Determine the (X, Y) coordinate at the center of the cell enclosing the given text.  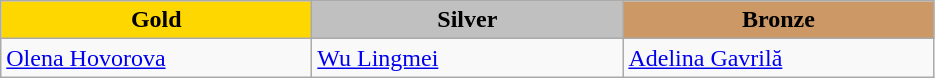
Silver (468, 20)
Adelina Gavrilă (778, 58)
Olena Hovorova (156, 58)
Bronze (778, 20)
Wu Lingmei (468, 58)
Gold (156, 20)
